Detect which cell encompasses the target text, then output its [x, y] center coordinate. 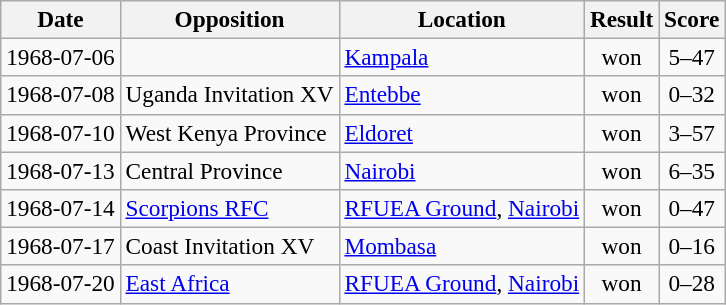
1968-07-17 [60, 246]
1968-07-08 [60, 95]
0–16 [692, 246]
Mombasa [462, 246]
6–35 [692, 170]
1968-07-14 [60, 208]
5–47 [692, 57]
Uganda Invitation XV [230, 95]
Kampala [462, 57]
Central Province [230, 170]
Date [60, 19]
1968-07-06 [60, 57]
1968-07-10 [60, 133]
Scorpions RFC [230, 208]
0–32 [692, 95]
Opposition [230, 19]
1968-07-13 [60, 170]
Nairobi [462, 170]
Location [462, 19]
0–28 [692, 284]
West Kenya Province [230, 133]
Coast Invitation XV [230, 246]
1968-07-20 [60, 284]
3–57 [692, 133]
0–47 [692, 208]
Entebbe [462, 95]
Eldoret [462, 133]
Score [692, 19]
East Africa [230, 284]
Result [622, 19]
